Find where the given text appears and provide that cell's center as (X, Y) coordinate. 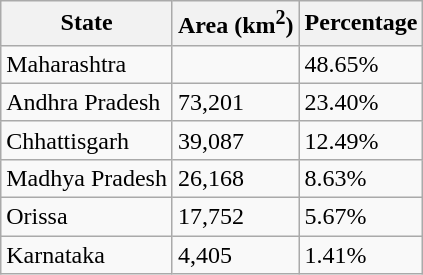
Percentage (361, 24)
23.40% (361, 102)
8.63% (361, 178)
Madhya Pradesh (87, 178)
Karnataka (87, 255)
26,168 (236, 178)
Andhra Pradesh (87, 102)
Orissa (87, 217)
4,405 (236, 255)
1.41% (361, 255)
State (87, 24)
Maharashtra (87, 64)
48.65% (361, 64)
73,201 (236, 102)
39,087 (236, 140)
Chhattisgarh (87, 140)
12.49% (361, 140)
Area (km2) (236, 24)
17,752 (236, 217)
5.67% (361, 217)
